From the cell containing the given text, extract its center point as (x, y) coordinate. 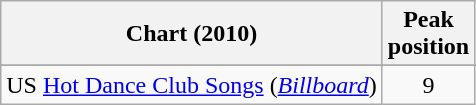
Chart (2010) (192, 34)
US Hot Dance Club Songs (Billboard) (192, 85)
9 (428, 85)
Peakposition (428, 34)
